Return (X, Y) of the center of cell containing provided text 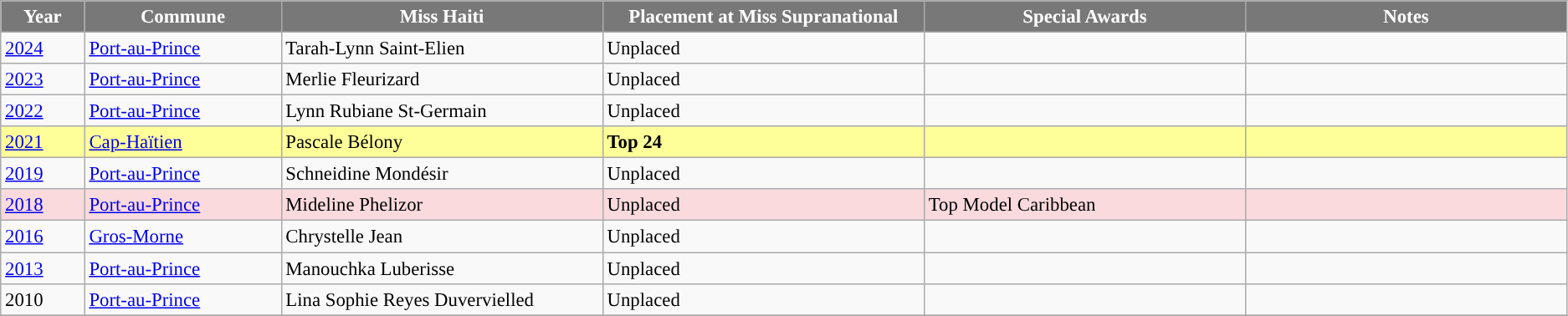
Gros-Morne (182, 237)
2023 (43, 79)
Special Awards (1084, 17)
Lynn Rubiane St-Germain (442, 111)
Cap-Haïtien (182, 142)
Lina Sophie Reyes Duvervielled (442, 299)
Year (43, 17)
Pascale Bélony (442, 142)
2010 (43, 299)
2018 (43, 205)
2021 (43, 142)
2019 (43, 174)
Schneidine Mondésir (442, 174)
2016 (43, 237)
Mideline Phelizor (442, 205)
Chrystelle Jean (442, 237)
Notes (1407, 17)
Merlie Fleurizard (442, 79)
2024 (43, 48)
Top Model Caribbean (1084, 205)
2013 (43, 268)
2022 (43, 111)
Miss Haiti (442, 17)
Commune (182, 17)
Top 24 (763, 142)
Placement at Miss Supranational (763, 17)
Tarah-Lynn Saint-Elien (442, 48)
Manouchka Luberisse (442, 268)
